Detect which cell encompasses the target text, then output its [X, Y] center coordinate. 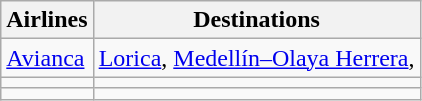
Avianca [47, 58]
Airlines [47, 20]
Lorica, Medellín–Olaya Herrera, [256, 58]
Destinations [256, 20]
